For the text-containing cell, return its midpoint in [x, y] coordinate format. 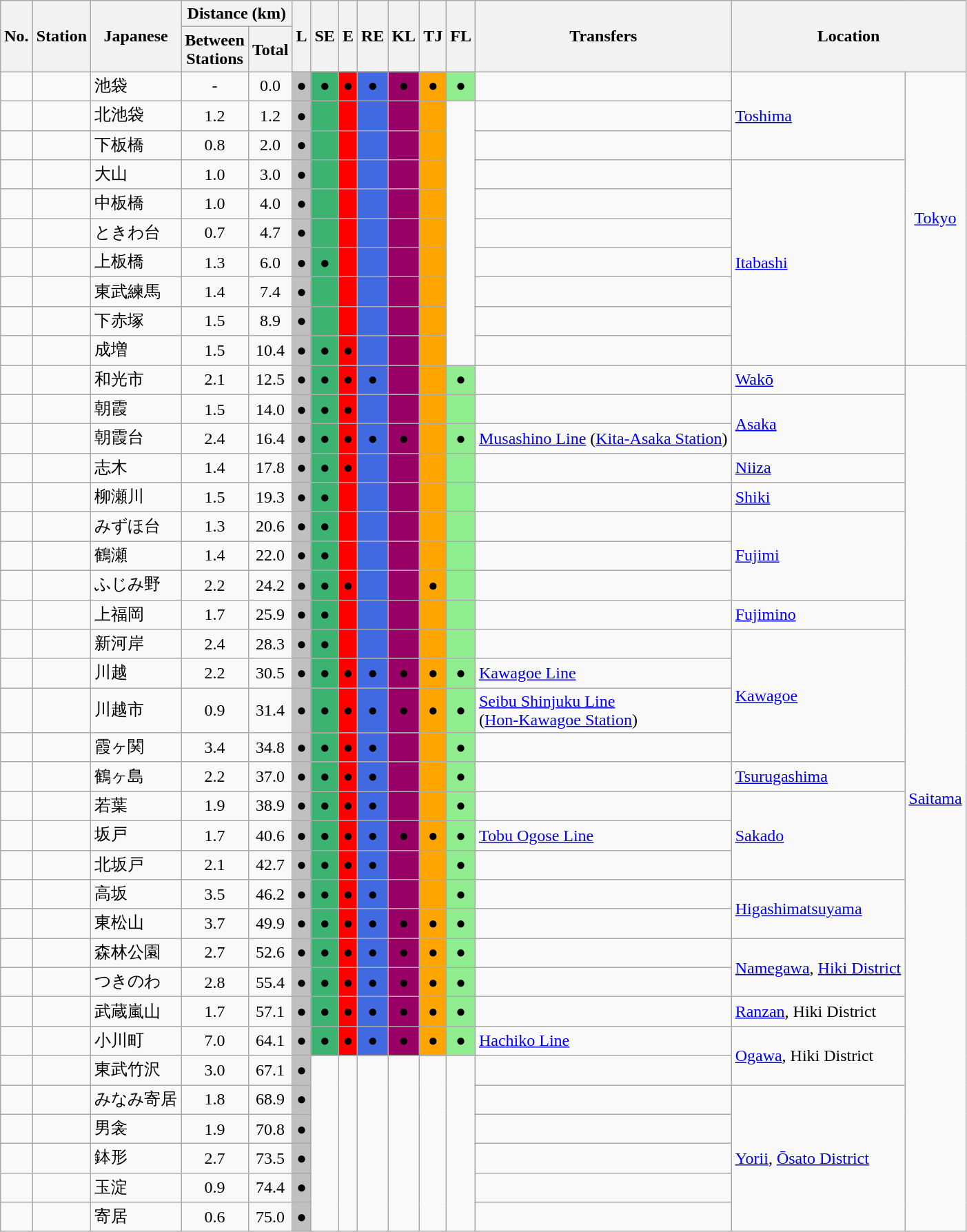
12.5 [270, 381]
46.2 [270, 895]
Fujimino [818, 615]
武蔵嵐山 [136, 1012]
24.2 [270, 585]
玉淀 [136, 1187]
Station [61, 36]
0.7 [215, 233]
38.9 [270, 807]
0.6 [215, 1218]
17.8 [270, 467]
14.0 [270, 410]
10.4 [270, 350]
8.9 [270, 321]
70.8 [270, 1129]
Asaka [818, 423]
- [215, 87]
Transfers [603, 36]
55.4 [270, 982]
男衾 [136, 1129]
L [302, 36]
RE [372, 36]
Hachiko Line [603, 1041]
鶴瀬 [136, 556]
川越 [136, 673]
東武練馬 [136, 292]
Higashimatsuyama [818, 909]
7.0 [215, 1041]
73.5 [270, 1158]
みなみ寄居 [136, 1100]
Toshima [818, 116]
Shiki [818, 498]
Total [270, 50]
74.4 [270, 1187]
柳瀬川 [136, 498]
3.4 [215, 747]
小川町 [136, 1041]
16.4 [270, 438]
19.3 [270, 498]
Yorii, Ōsato District [818, 1158]
Tokyo [935, 219]
北池袋 [136, 116]
68.9 [270, 1100]
下板橋 [136, 145]
Saitama [935, 798]
朝霞台 [136, 438]
上福岡 [136, 615]
Ogawa, Hiki District [818, 1055]
Niiza [818, 467]
30.5 [270, 673]
鶴ヶ島 [136, 776]
朝霞 [136, 410]
志木 [136, 467]
東武竹沢 [136, 1070]
ふじみ野 [136, 585]
75.0 [270, 1218]
31.4 [270, 710]
Tobu Ogose Line [603, 836]
No. [17, 36]
Fujimi [818, 556]
Namegawa, Hiki District [818, 968]
3.5 [215, 895]
つきのわ [136, 982]
Location [848, 36]
67.1 [270, 1070]
22.0 [270, 556]
52.6 [270, 953]
Tsurugashima [818, 776]
4.0 [270, 204]
Ranzan, Hiki District [818, 1012]
FL [461, 36]
Kawagoe [818, 696]
49.9 [270, 924]
Japanese [136, 36]
KL [404, 36]
1.8 [215, 1100]
Kawagoe Line [603, 673]
25.9 [270, 615]
0.0 [270, 87]
28.3 [270, 644]
3.7 [215, 924]
川越市 [136, 710]
新河岸 [136, 644]
寄居 [136, 1218]
34.8 [270, 747]
霞ヶ関 [136, 747]
Seibu Shinjuku Line(Hon-Kawagoe Station) [603, 710]
東松山 [136, 924]
北坂戸 [136, 865]
下赤塚 [136, 321]
Wakō [818, 381]
40.6 [270, 836]
上板橋 [136, 262]
64.1 [270, 1041]
和光市 [136, 381]
SE [325, 36]
みずほ台 [136, 527]
42.7 [270, 865]
Distance (km) [237, 14]
BetweenStations [215, 50]
中板橋 [136, 204]
E [347, 36]
坂戸 [136, 836]
4.7 [270, 233]
Sakado [818, 836]
高坂 [136, 895]
成増 [136, 350]
ときわ台 [136, 233]
2.0 [270, 145]
6.0 [270, 262]
池袋 [136, 87]
森林公園 [136, 953]
37.0 [270, 776]
鉢形 [136, 1158]
57.1 [270, 1012]
若葉 [136, 807]
0.8 [215, 145]
2.8 [215, 982]
Itabashi [818, 263]
大山 [136, 175]
TJ [433, 36]
Musashino Line (Kita-Asaka Station) [603, 438]
20.6 [270, 527]
7.4 [270, 292]
